Search for the cell housing the specified text and yield its [X, Y] center coordinate. 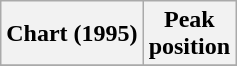
Chart (1995) [72, 34]
Peakposition [189, 34]
